Find where the given text appears and provide that cell's center as [x, y] coordinate. 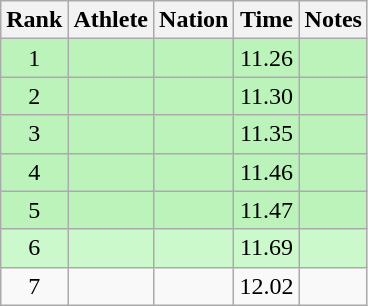
11.35 [266, 134]
11.26 [266, 58]
Athlete [111, 20]
Time [266, 20]
2 [34, 96]
1 [34, 58]
11.30 [266, 96]
Rank [34, 20]
11.69 [266, 248]
11.46 [266, 172]
3 [34, 134]
12.02 [266, 286]
6 [34, 248]
7 [34, 286]
4 [34, 172]
5 [34, 210]
Notes [333, 20]
11.47 [266, 210]
Nation [194, 20]
